For the text-containing cell, return its midpoint in [X, Y] coordinate format. 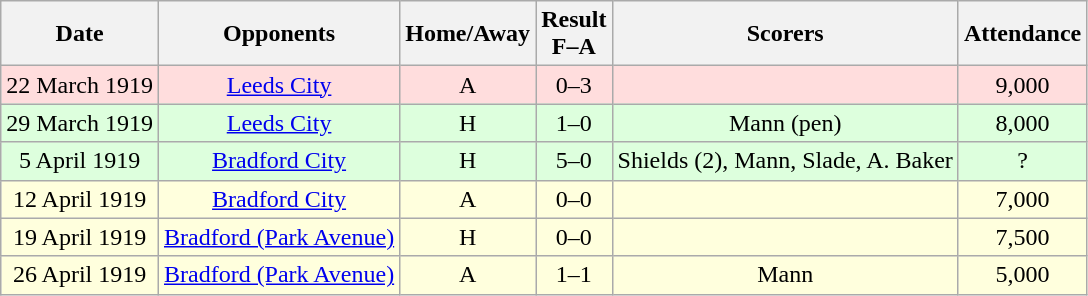
1–0 [574, 123]
Attendance [1022, 34]
Home/Away [468, 34]
ResultF–A [574, 34]
9,000 [1022, 85]
8,000 [1022, 123]
7,500 [1022, 237]
12 April 1919 [80, 199]
26 April 1919 [80, 275]
0–3 [574, 85]
Date [80, 34]
Shields (2), Mann, Slade, A. Baker [785, 161]
Scorers [785, 34]
5,000 [1022, 275]
5 April 1919 [80, 161]
1–1 [574, 275]
29 March 1919 [80, 123]
7,000 [1022, 199]
22 March 1919 [80, 85]
Opponents [278, 34]
? [1022, 161]
Mann [785, 275]
19 April 1919 [80, 237]
Mann (pen) [785, 123]
5–0 [574, 161]
